For the text-containing cell, return its midpoint in [x, y] coordinate format. 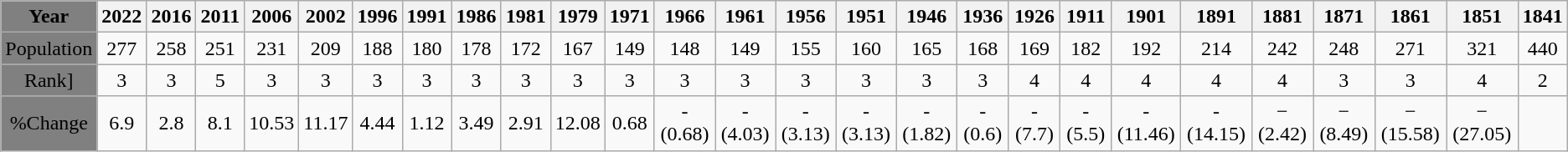
168 [983, 48]
Rank] [49, 80]
2.8 [171, 124]
− (8.49) [1344, 124]
1966 [684, 17]
188 [377, 48]
- (0.68) [684, 124]
Year [49, 17]
271 [1411, 48]
1979 [578, 17]
1891 [1216, 17]
1881 [1282, 17]
2 [1543, 80]
− (2.42) [1282, 124]
1946 [926, 17]
167 [578, 48]
1871 [1344, 17]
1936 [983, 17]
1986 [476, 17]
440 [1543, 48]
Population [49, 48]
10.53 [271, 124]
2022 [122, 17]
- (4.03) [745, 124]
1841 [1543, 17]
1861 [1411, 17]
- (0.6) [983, 124]
192 [1146, 48]
148 [684, 48]
8.1 [220, 124]
178 [476, 48]
1951 [866, 17]
251 [220, 48]
231 [271, 48]
242 [1282, 48]
5 [220, 80]
- (11.46) [1146, 124]
2016 [171, 17]
1956 [806, 17]
0.68 [630, 124]
277 [122, 48]
321 [1483, 48]
182 [1086, 48]
12.08 [578, 124]
%Change [49, 124]
1996 [377, 17]
2006 [271, 17]
− (27.05) [1483, 124]
1971 [630, 17]
- (14.15) [1216, 124]
3.49 [476, 124]
180 [427, 48]
11.17 [326, 124]
248 [1344, 48]
172 [526, 48]
258 [171, 48]
214 [1216, 48]
2.91 [526, 124]
1991 [427, 17]
1851 [1483, 17]
- (5.5) [1086, 124]
169 [1034, 48]
2002 [326, 17]
1.12 [427, 124]
165 [926, 48]
209 [326, 48]
1926 [1034, 17]
160 [866, 48]
1981 [526, 17]
6.9 [122, 124]
- (1.82) [926, 124]
1911 [1086, 17]
- (7.7) [1034, 124]
2011 [220, 17]
4.44 [377, 124]
1961 [745, 17]
155 [806, 48]
1901 [1146, 17]
− (15.58) [1411, 124]
